Identify which cell holds the provided text, then report its [X, Y] central coordinate. 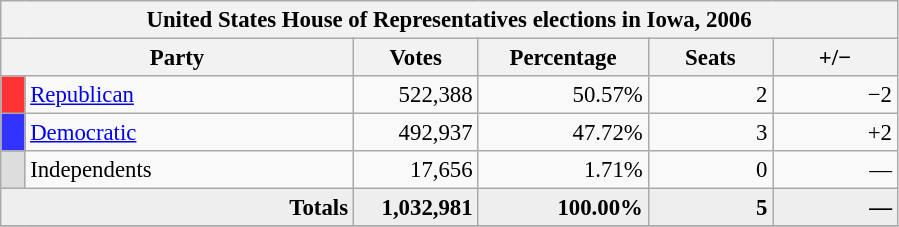
Independents [189, 170]
50.57% [563, 95]
Republican [189, 95]
1.71% [563, 170]
United States House of Representatives elections in Iowa, 2006 [450, 20]
Democratic [189, 133]
5 [710, 208]
Totals [178, 208]
+2 [836, 133]
47.72% [563, 133]
Party [178, 58]
+/− [836, 58]
0 [710, 170]
1,032,981 [416, 208]
3 [710, 133]
100.00% [563, 208]
−2 [836, 95]
Seats [710, 58]
2 [710, 95]
17,656 [416, 170]
492,937 [416, 133]
Percentage [563, 58]
522,388 [416, 95]
Votes [416, 58]
